Scan for the cell matching the given text and deliver its (x, y) coordinate at center. 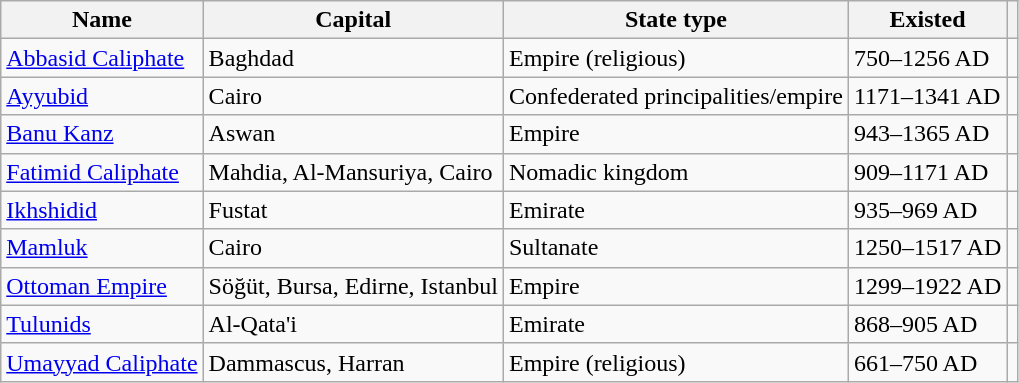
Sultanate (676, 248)
661–750 AD (927, 362)
943–1365 AD (927, 134)
Tulunids (102, 324)
State type (676, 20)
Mahdia, Al-Mansuriya, Cairo (353, 172)
Confederated principalities/empire (676, 96)
909–1171 AD (927, 172)
Aswan (353, 134)
1171–1341 AD (927, 96)
Abbasid Caliphate (102, 58)
935–969 AD (927, 210)
Ikhshidid (102, 210)
Baghdad (353, 58)
1250–1517 AD (927, 248)
Al-Qata'i (353, 324)
Ayyubid (102, 96)
750–1256 AD (927, 58)
Umayyad Caliphate (102, 362)
Dammascus, Harran (353, 362)
Söğüt, Bursa, Edirne, Istanbul (353, 286)
Fustat (353, 210)
Capital (353, 20)
Name (102, 20)
Ottoman Empire (102, 286)
868–905 AD (927, 324)
Nomadic kingdom (676, 172)
Mamluk (102, 248)
1299–1922 AD (927, 286)
Banu Kanz (102, 134)
Existed (927, 20)
Fatimid Caliphate (102, 172)
